Locate the cell with the specified text and output its [x, y] center coordinate. 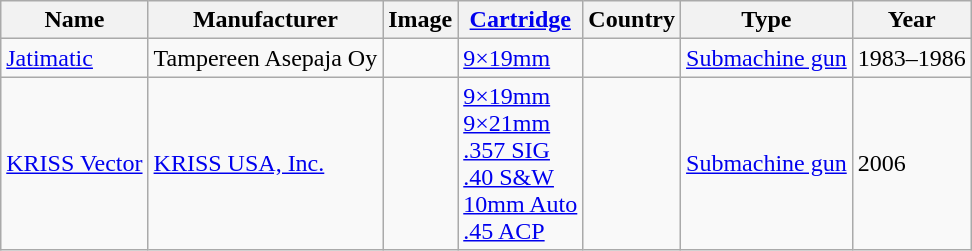
Year [912, 20]
KRISS USA, Inc. [266, 164]
Jatimatic [74, 58]
Manufacturer [266, 20]
Image [420, 20]
2006 [912, 164]
Tampereen Asepaja Oy [266, 58]
KRISS Vector [74, 164]
Cartridge [520, 20]
Country [632, 20]
9×19mm9×21mm.357 SIG.40 S&W10mm Auto.45 ACP [520, 164]
Name [74, 20]
Type [767, 20]
1983–1986 [912, 58]
9×19mm [520, 58]
